For the text-containing cell, return its midpoint in (X, Y) coordinate format. 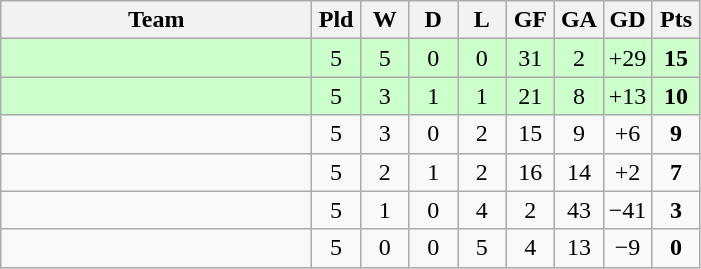
W (384, 20)
GA (580, 20)
Pts (676, 20)
+6 (628, 134)
D (434, 20)
L (482, 20)
+2 (628, 172)
16 (530, 172)
+29 (628, 58)
Pld (336, 20)
+13 (628, 96)
−9 (628, 248)
8 (580, 96)
21 (530, 96)
Team (156, 20)
10 (676, 96)
31 (530, 58)
13 (580, 248)
7 (676, 172)
43 (580, 210)
GF (530, 20)
14 (580, 172)
GD (628, 20)
−41 (628, 210)
